Scan for the cell matching the given text and deliver its (x, y) coordinate at center. 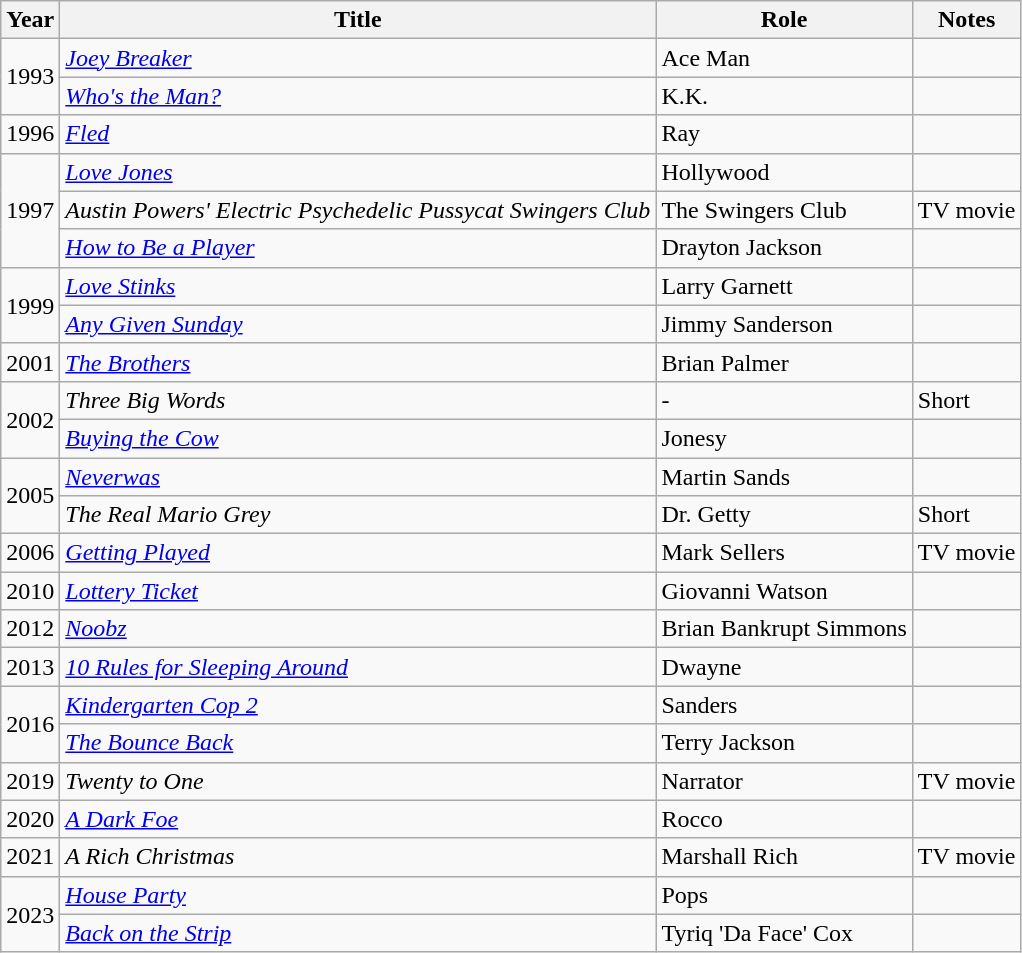
2010 (30, 591)
- (784, 400)
Jimmy Sanderson (784, 324)
The Real Mario Grey (358, 515)
Jonesy (784, 438)
2021 (30, 857)
K.K. (784, 96)
2005 (30, 496)
Fled (358, 134)
House Party (358, 895)
2023 (30, 914)
Kindergarten Cop 2 (358, 705)
The Brothers (358, 362)
Title (358, 20)
2002 (30, 419)
Three Big Words (358, 400)
Neverwas (358, 477)
Tyriq 'Da Face' Cox (784, 933)
A Rich Christmas (358, 857)
Role (784, 20)
2019 (30, 781)
Year (30, 20)
2013 (30, 667)
The Bounce Back (358, 743)
2001 (30, 362)
Who's the Man? (358, 96)
Hollywood (784, 172)
1993 (30, 77)
Martin Sands (784, 477)
How to Be a Player (358, 248)
Any Given Sunday (358, 324)
Getting Played (358, 553)
Love Jones (358, 172)
A Dark Foe (358, 819)
Brian Bankrupt Simmons (784, 629)
Giovanni Watson (784, 591)
1996 (30, 134)
2006 (30, 553)
1997 (30, 210)
Ace Man (784, 58)
Buying the Cow (358, 438)
Pops (784, 895)
Twenty to One (358, 781)
Narrator (784, 781)
Sanders (784, 705)
Back on the Strip (358, 933)
Noobz (358, 629)
Drayton Jackson (784, 248)
2020 (30, 819)
10 Rules for Sleeping Around (358, 667)
Joey Breaker (358, 58)
Terry Jackson (784, 743)
Mark Sellers (784, 553)
2012 (30, 629)
Brian Palmer (784, 362)
Notes (966, 20)
Dr. Getty (784, 515)
The Swingers Club (784, 210)
Love Stinks (358, 286)
Marshall Rich (784, 857)
Rocco (784, 819)
Austin Powers' Electric Psychedelic Pussycat Swingers Club (358, 210)
2016 (30, 724)
1999 (30, 305)
Dwayne (784, 667)
Ray (784, 134)
Lottery Ticket (358, 591)
Larry Garnett (784, 286)
